Determine the (X, Y) coordinate at the center of the cell enclosing the given text.  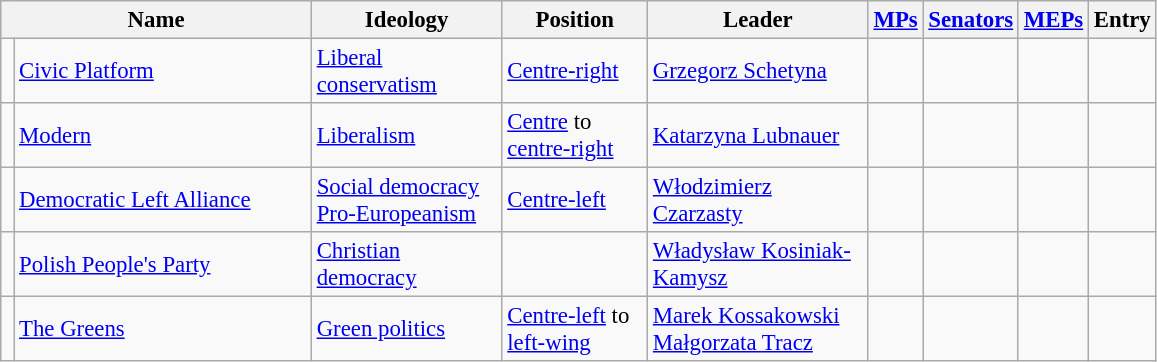
Name (156, 20)
Katarzyna Lubnauer (758, 136)
The Greens (163, 330)
Centre-right (575, 72)
Position (575, 20)
Christian democracy (406, 264)
Modern (163, 136)
Liberal conservatism (406, 72)
Polish People's Party (163, 264)
Grzegorz Schetyna (758, 72)
Centre to centre-right (575, 136)
MPs (896, 20)
Leader (758, 20)
Włodzimierz Czarzasty (758, 200)
Władysław Kosiniak-Kamysz (758, 264)
Senators (970, 20)
Marek KossakowskiMałgorzata Tracz (758, 330)
Centre-left to left-wing (575, 330)
Centre-left (575, 200)
Liberalism (406, 136)
MEPs (1053, 20)
Social democracyPro-Europeanism (406, 200)
Democratic Left Alliance (163, 200)
Ideology (406, 20)
Entry (1122, 20)
Green politics (406, 330)
Civic Platform (163, 72)
